For the text-containing cell, return its midpoint in (X, Y) coordinate format. 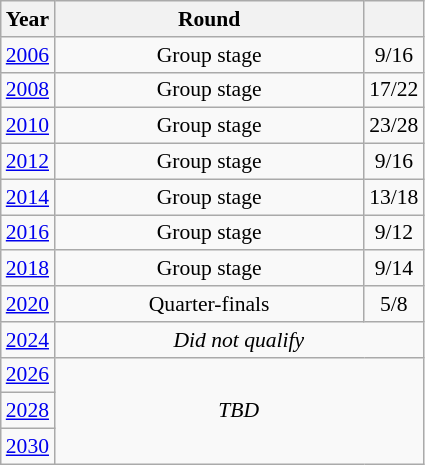
2014 (28, 197)
2008 (28, 90)
17/22 (394, 90)
2020 (28, 304)
13/18 (394, 197)
2016 (28, 233)
2024 (28, 340)
9/12 (394, 233)
2026 (28, 375)
Year (28, 19)
23/28 (394, 126)
Did not qualify (238, 340)
2010 (28, 126)
Round (209, 19)
2012 (28, 162)
2006 (28, 55)
2028 (28, 411)
2030 (28, 447)
9/14 (394, 269)
5/8 (394, 304)
TBD (238, 410)
Quarter-finals (209, 304)
2018 (28, 269)
